Return [X, Y] of the center of cell containing provided text 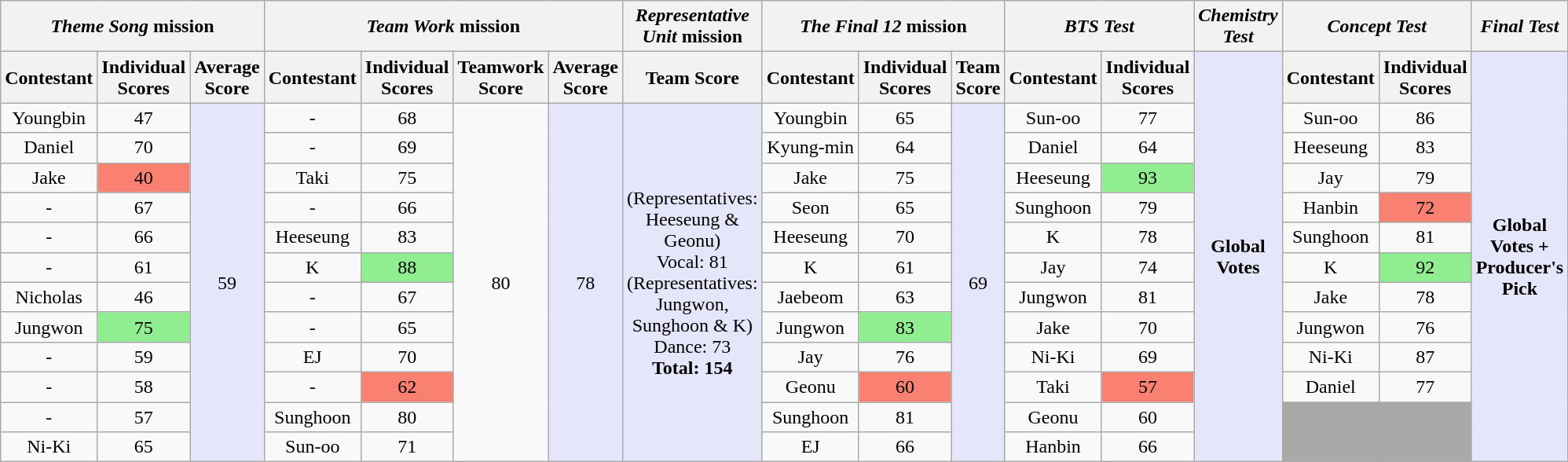
58 [144, 387]
Theme Song mission [132, 27]
86 [1425, 118]
40 [144, 178]
68 [407, 118]
92 [1425, 267]
71 [407, 447]
46 [144, 297]
Seon [811, 207]
47 [144, 118]
62 [407, 387]
Concept Test [1376, 27]
88 [407, 267]
74 [1148, 267]
63 [905, 297]
Global Votes + Producer's Pick [1519, 257]
Team Work mission [443, 27]
Nicholas [49, 297]
Teamwork Score [501, 77]
Global Votes [1238, 257]
Kyung-min [811, 148]
72 [1425, 207]
Jaebeom [811, 297]
Chemistry Test [1238, 27]
(Representatives: Heeseung & Geonu)Vocal: 81(Representatives: Jungwon, Sunghoon & K) Dance: 73Total: 154 [692, 283]
Representative Unit mission [692, 27]
Final Test [1519, 27]
93 [1148, 178]
The Final 12 mission [883, 27]
87 [1425, 357]
BTS Test [1100, 27]
